Pinpoint the cell where the given text exists, returning its (x, y) midpoint coordinate. 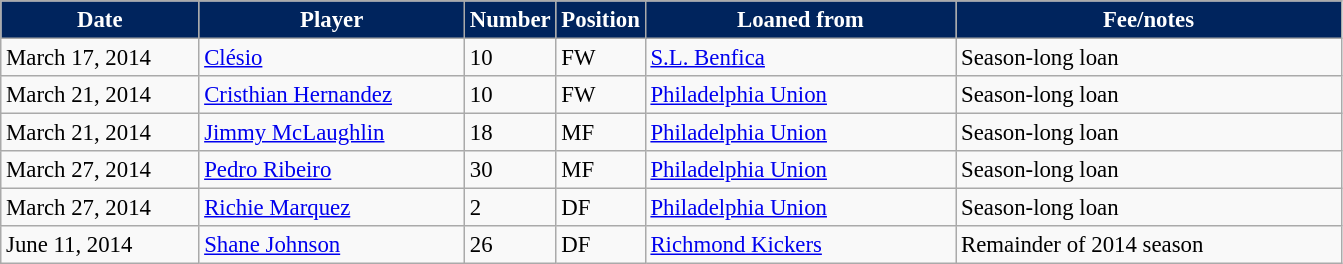
Pedro Ribeiro (332, 170)
June 11, 2014 (100, 245)
18 (510, 133)
Remainder of 2014 season (1149, 245)
26 (510, 245)
Date (100, 20)
Richie Marquez (332, 208)
Shane Johnson (332, 245)
Clésio (332, 58)
March 17, 2014 (100, 58)
Fee/notes (1149, 20)
Cristhian Hernandez (332, 95)
Player (332, 20)
Loaned from (800, 20)
30 (510, 170)
Jimmy McLaughlin (332, 133)
2 (510, 208)
Number (510, 20)
Richmond Kickers (800, 245)
S.L. Benfica (800, 58)
Position (600, 20)
